Find where the given text appears and provide that cell's center as (X, Y) coordinate. 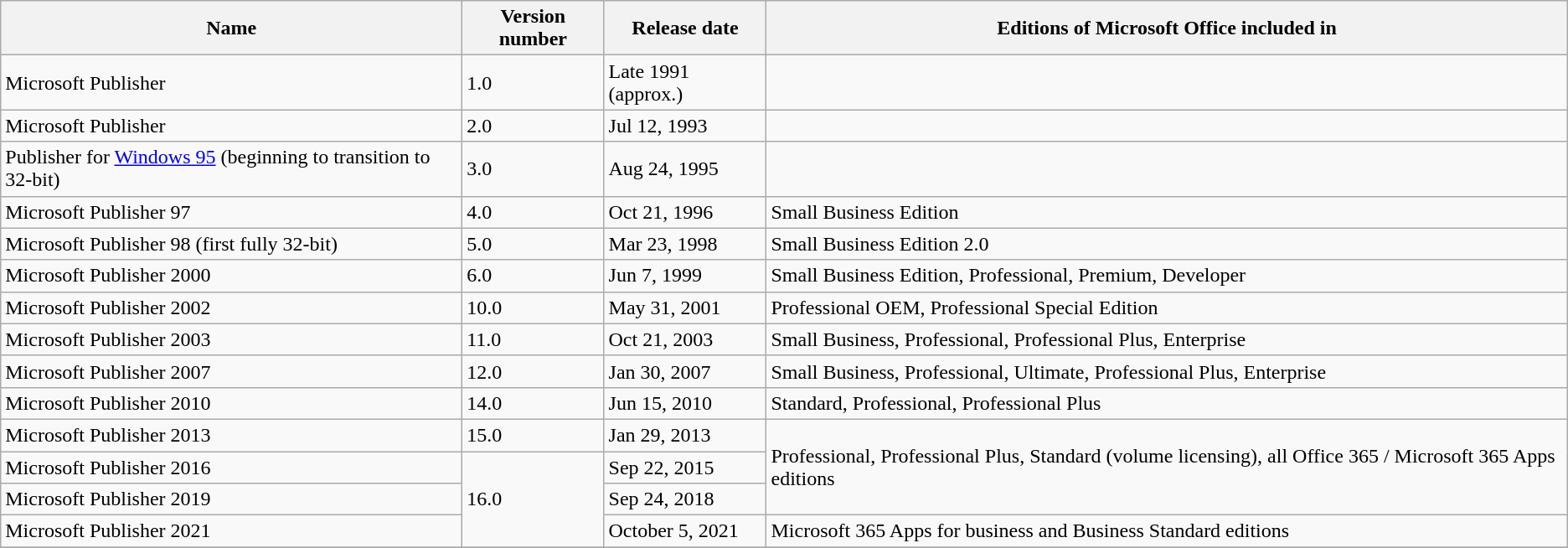
Small Business, Professional, Ultimate, Professional Plus, Enterprise (1167, 371)
Microsoft 365 Apps for business and Business Standard editions (1167, 531)
Professional, Professional Plus, Standard (volume licensing), all Office 365 / Microsoft 365 Apps editions (1167, 467)
Jun 7, 1999 (685, 276)
10.0 (533, 308)
Oct 21, 2003 (685, 339)
Microsoft Publisher 2019 (231, 499)
Microsoft Publisher 2021 (231, 531)
October 5, 2021 (685, 531)
Microsoft Publisher 2016 (231, 467)
Jun 15, 2010 (685, 403)
Microsoft Publisher 2013 (231, 435)
Editions of Microsoft Office included in (1167, 28)
Microsoft Publisher 2002 (231, 308)
Name (231, 28)
Microsoft Publisher 2007 (231, 371)
Jan 29, 2013 (685, 435)
Version number (533, 28)
Professional OEM, Professional Special Edition (1167, 308)
Microsoft Publisher 97 (231, 212)
Jul 12, 1993 (685, 126)
May 31, 2001 (685, 308)
Publisher for Windows 95 (beginning to transition to 32-bit) (231, 169)
Small Business, Professional, Professional Plus, Enterprise (1167, 339)
5.0 (533, 244)
Release date (685, 28)
Small Business Edition, Professional, Premium, Developer (1167, 276)
Microsoft Publisher 2010 (231, 403)
Microsoft Publisher 2003 (231, 339)
15.0 (533, 435)
Microsoft Publisher 2000 (231, 276)
Microsoft Publisher 98 (first fully 32-bit) (231, 244)
Small Business Edition 2.0 (1167, 244)
Jan 30, 2007 (685, 371)
11.0 (533, 339)
Small Business Edition (1167, 212)
1.0 (533, 82)
Aug 24, 1995 (685, 169)
Sep 24, 2018 (685, 499)
Sep 22, 2015 (685, 467)
2.0 (533, 126)
Mar 23, 1998 (685, 244)
Standard, Professional, Professional Plus (1167, 403)
Late 1991 (approx.) (685, 82)
16.0 (533, 499)
12.0 (533, 371)
6.0 (533, 276)
3.0 (533, 169)
4.0 (533, 212)
Oct 21, 1996 (685, 212)
14.0 (533, 403)
